Return the [x, y] coordinate for the center point of the cell that contains the specified text.  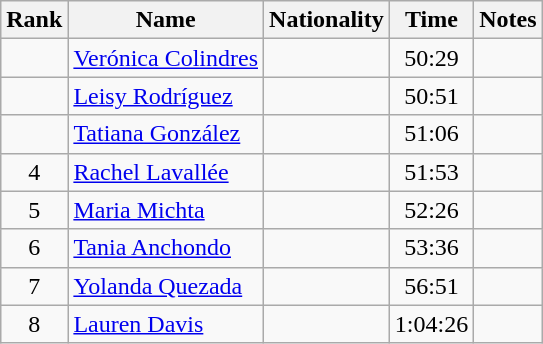
Name [166, 20]
Maria Michta [166, 210]
Tatiana González [166, 134]
5 [34, 210]
51:06 [431, 134]
Rachel Lavallée [166, 172]
6 [34, 248]
4 [34, 172]
53:36 [431, 248]
Notes [508, 20]
1:04:26 [431, 324]
Tania Anchondo [166, 248]
Verónica Colindres [166, 58]
8 [34, 324]
50:29 [431, 58]
Yolanda Quezada [166, 286]
Lauren Davis [166, 324]
Time [431, 20]
52:26 [431, 210]
51:53 [431, 172]
Nationality [327, 20]
Rank [34, 20]
Leisy Rodríguez [166, 96]
50:51 [431, 96]
7 [34, 286]
56:51 [431, 286]
